Extract the (X, Y) coordinate from the center of the cell holding the provided text.  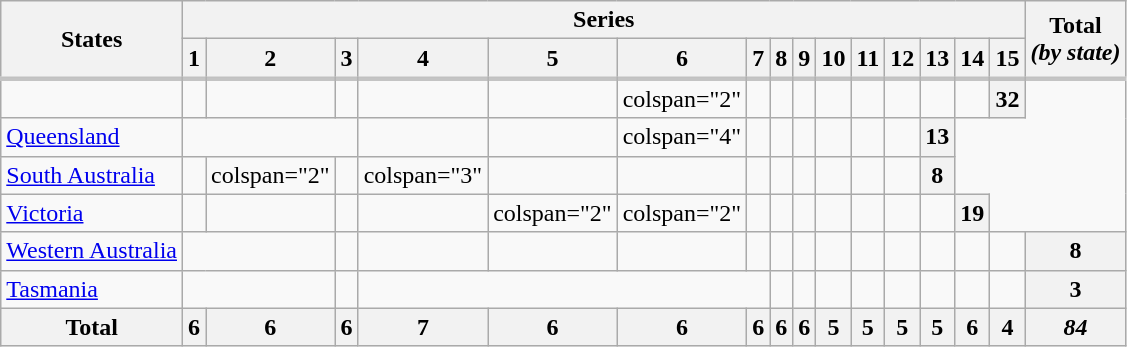
Western Australia (92, 251)
9 (804, 59)
12 (902, 59)
10 (834, 59)
States (92, 40)
Tasmania (92, 289)
15 (1008, 59)
colspan="4" (682, 137)
Victoria (92, 213)
Series (604, 20)
14 (972, 59)
11 (868, 59)
colspan="3" (423, 175)
19 (972, 213)
2 (271, 59)
84 (1076, 327)
32 (1008, 98)
Queensland (92, 137)
Total(by state) (1076, 40)
1 (194, 59)
South Australia (92, 175)
Total (92, 327)
